Output the [X, Y] coordinate of the center of the cell containing the given text.  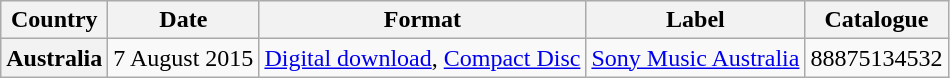
Australia [54, 58]
Sony Music Australia [696, 58]
Label [696, 20]
Format [422, 20]
7 August 2015 [184, 58]
Country [54, 20]
Date [184, 20]
Catalogue [876, 20]
Digital download, Compact Disc [422, 58]
88875134532 [876, 58]
